Search for the cell housing the specified text and yield its (x, y) center coordinate. 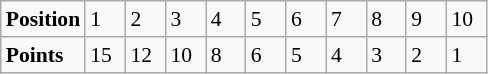
9 (426, 19)
7 (346, 19)
12 (145, 55)
15 (105, 55)
Position (43, 19)
Points (43, 55)
